Extract the [x, y] coordinate from the center of the cell holding the provided text.  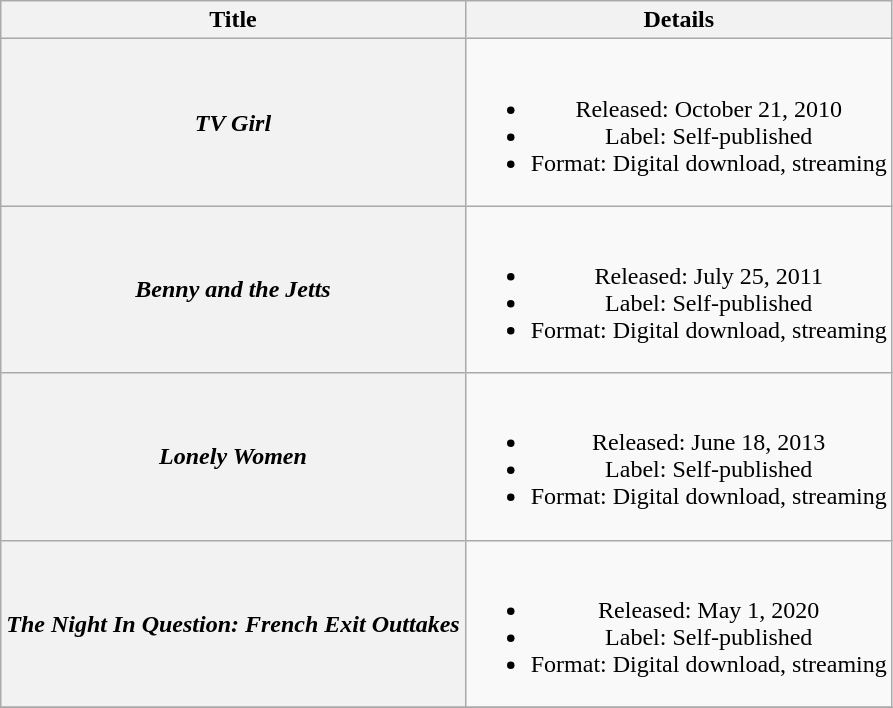
Title [233, 20]
Benny and the Jetts [233, 290]
TV Girl [233, 122]
Released: October 21, 2010Label: Self-publishedFormat: Digital download, streaming [678, 122]
Details [678, 20]
The Night In Question: French Exit Outtakes [233, 624]
Released: June 18, 2013Label: Self-publishedFormat: Digital download, streaming [678, 456]
Released: July 25, 2011Label: Self-publishedFormat: Digital download, streaming [678, 290]
Lonely Women [233, 456]
Released: May 1, 2020Label: Self-publishedFormat: Digital download, streaming [678, 624]
